For the text-containing cell, return its midpoint in [X, Y] coordinate format. 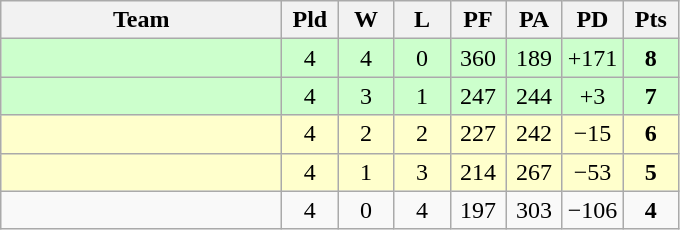
227 [478, 134]
−53 [592, 172]
Team [142, 20]
PD [592, 20]
Pts [651, 20]
360 [478, 58]
W [366, 20]
244 [534, 96]
267 [534, 172]
Pld [310, 20]
L [422, 20]
5 [651, 172]
+171 [592, 58]
6 [651, 134]
−15 [592, 134]
+3 [592, 96]
242 [534, 134]
189 [534, 58]
7 [651, 96]
247 [478, 96]
PF [478, 20]
197 [478, 210]
214 [478, 172]
PA [534, 20]
8 [651, 58]
−106 [592, 210]
303 [534, 210]
